Locate the cell with the specified text and output its (x, y) center coordinate. 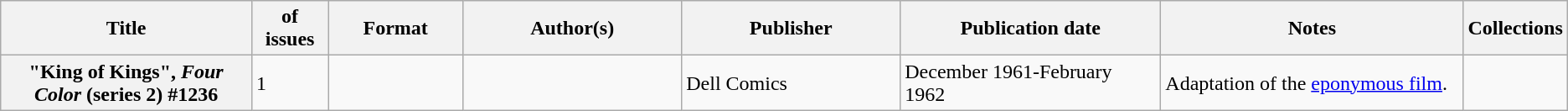
Dell Comics (791, 82)
Collections (1515, 29)
Notes (1312, 29)
Publisher (791, 29)
of issues (290, 29)
Title (126, 29)
Format (395, 29)
Publication date (1030, 29)
Author(s) (573, 29)
"King of Kings", Four Color (series 2) #1236 (126, 82)
December 1961-February 1962 (1030, 82)
Adaptation of the eponymous film. (1312, 82)
1 (290, 82)
